Output the [X, Y] coordinate of the center of the cell containing the given text.  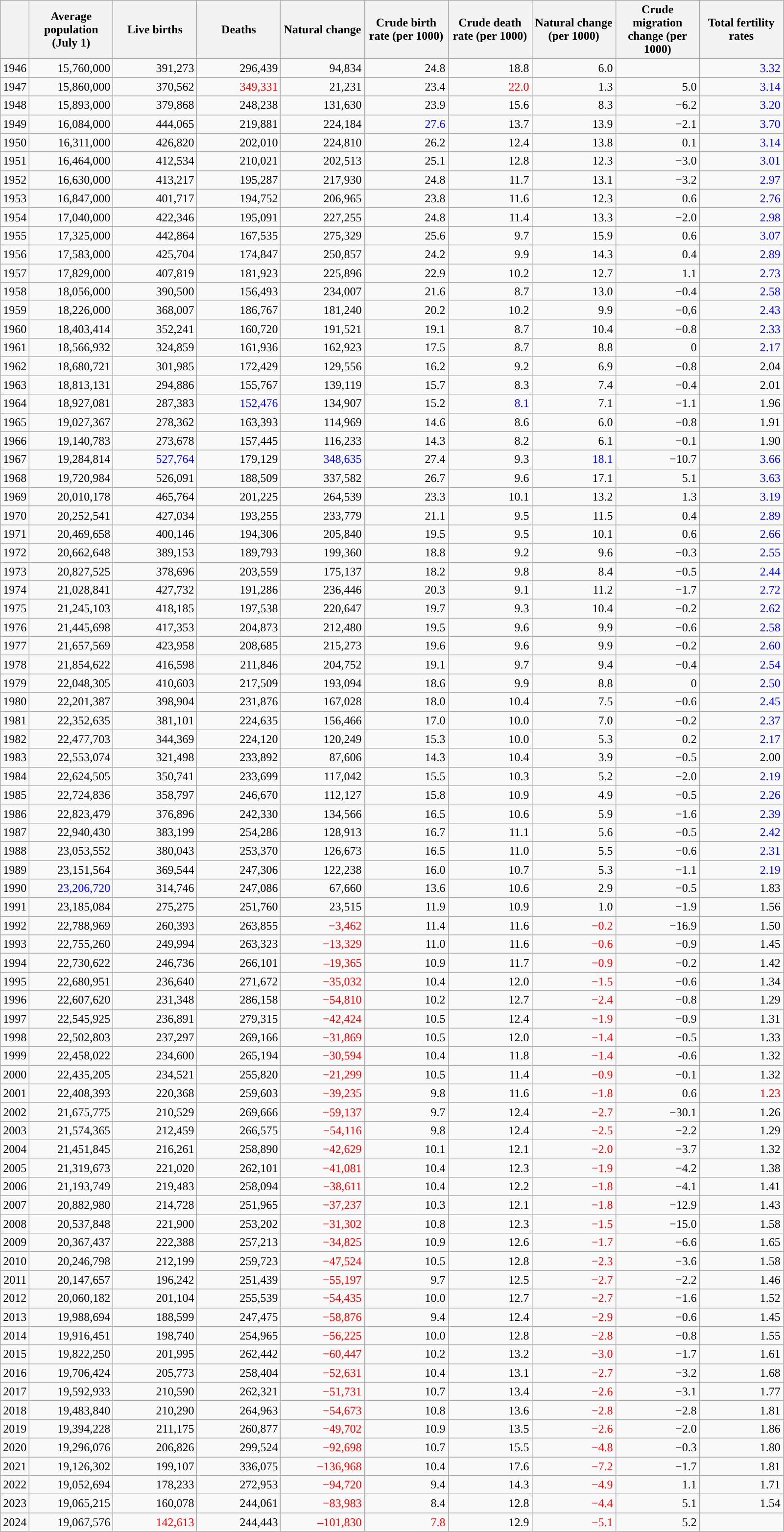
−51,731 [322, 1391]
413,217 [155, 180]
2.26 [741, 795]
1958 [15, 292]
20,147,657 [71, 1280]
22.9 [406, 273]
286,158 [239, 1000]
20,252,541 [71, 515]
418,185 [155, 609]
444,065 [155, 124]
1.77 [741, 1391]
5.5 [574, 851]
−4.4 [574, 1504]
14.6 [406, 422]
23.9 [406, 105]
2005 [15, 1168]
152,476 [239, 404]
−52,631 [322, 1373]
2.73 [741, 273]
1969 [15, 497]
6.9 [574, 366]
20,367,437 [71, 1243]
1974 [15, 590]
15.9 [574, 236]
350,741 [155, 776]
15.3 [406, 739]
188,599 [155, 1317]
2003 [15, 1130]
205,773 [155, 1373]
1970 [15, 515]
337,582 [322, 478]
336,075 [239, 1466]
196,242 [155, 1280]
391,273 [155, 68]
272,953 [239, 1485]
299,524 [239, 1447]
−54,810 [322, 1000]
22.0 [490, 87]
208,685 [239, 646]
−3.7 [657, 1149]
11.9 [406, 907]
22,201,387 [71, 702]
7.4 [574, 385]
1975 [15, 609]
20,662,648 [71, 552]
201,104 [155, 1298]
2.76 [741, 198]
17,829,000 [71, 273]
12.6 [490, 1243]
212,480 [322, 627]
1.23 [741, 1093]
1992 [15, 926]
412,534 [155, 161]
296,439 [239, 68]
17,583,000 [71, 254]
248,238 [239, 105]
16,847,000 [71, 198]
2.60 [741, 646]
17.5 [406, 348]
178,233 [155, 1485]
1.52 [741, 1298]
1.26 [741, 1112]
193,255 [239, 515]
26.7 [406, 478]
3.07 [741, 236]
17.0 [406, 720]
18,056,000 [71, 292]
7.5 [574, 702]
11.2 [574, 590]
3.63 [741, 478]
19,720,984 [71, 478]
1951 [15, 161]
18.2 [406, 572]
3.19 [741, 497]
224,184 [322, 124]
25.6 [406, 236]
−39,235 [322, 1093]
5.6 [574, 832]
1997 [15, 1019]
1.80 [741, 1447]
221,900 [155, 1224]
401,717 [155, 198]
1.55 [741, 1336]
20,537,848 [71, 1224]
−47,524 [322, 1261]
423,958 [155, 646]
191,286 [239, 590]
3.66 [741, 459]
262,442 [239, 1354]
214,728 [155, 1205]
407,819 [155, 273]
22,823,479 [71, 814]
22,048,305 [71, 683]
13.7 [490, 124]
20,060,182 [71, 1298]
1.61 [741, 1354]
11.5 [574, 515]
2.04 [741, 366]
−60,447 [322, 1354]
1993 [15, 944]
249,994 [155, 944]
1.71 [741, 1485]
266,575 [239, 1130]
22,730,622 [71, 963]
122,238 [322, 869]
225,896 [322, 273]
23,206,720 [71, 888]
2006 [15, 1187]
2002 [15, 1112]
2018 [15, 1410]
87,606 [322, 758]
139,119 [322, 385]
224,120 [239, 739]
7.1 [574, 404]
2.42 [741, 832]
19,140,783 [71, 441]
1984 [15, 776]
0.2 [657, 739]
258,404 [239, 1373]
22,435,205 [71, 1075]
259,723 [239, 1261]
1999 [15, 1056]
1985 [15, 795]
344,369 [155, 739]
21,445,698 [71, 627]
251,760 [239, 907]
21,193,749 [71, 1187]
1.65 [741, 1243]
27.4 [406, 459]
7.0 [574, 720]
2014 [15, 1336]
18.1 [574, 459]
220,368 [155, 1093]
2019 [15, 1429]
368,007 [155, 311]
210,529 [155, 1112]
1.42 [741, 963]
23,053,552 [71, 851]
275,275 [155, 907]
233,779 [322, 515]
2.37 [741, 720]
21,028,841 [71, 590]
422,346 [155, 217]
1977 [15, 646]
20,010,178 [71, 497]
4.9 [574, 795]
259,603 [239, 1093]
1.46 [741, 1280]
227,255 [322, 217]
13.0 [574, 292]
324,859 [155, 348]
22,788,969 [71, 926]
205,840 [322, 534]
−31,302 [322, 1224]
20.3 [406, 590]
−10.7 [657, 459]
219,483 [155, 1187]
17.1 [574, 478]
1983 [15, 758]
16.2 [406, 366]
19,592,933 [71, 1391]
255,539 [239, 1298]
262,321 [239, 1391]
18,813,131 [71, 385]
1.31 [741, 1019]
11.8 [490, 1056]
−3.6 [657, 1261]
400,146 [155, 534]
23.4 [406, 87]
23,515 [322, 907]
1987 [15, 832]
22,940,430 [71, 832]
15,893,000 [71, 105]
1991 [15, 907]
13.4 [490, 1391]
215,273 [322, 646]
2.55 [741, 552]
16,084,000 [71, 124]
254,286 [239, 832]
16,311,000 [71, 143]
194,752 [239, 198]
1.96 [741, 404]
301,985 [155, 366]
21,574,365 [71, 1130]
244,061 [239, 1504]
247,086 [239, 888]
1965 [15, 422]
383,199 [155, 832]
1979 [15, 683]
–19,365 [322, 963]
1972 [15, 552]
1949 [15, 124]
260,393 [155, 926]
1968 [15, 478]
23.8 [406, 198]
20,246,798 [71, 1261]
−12.9 [657, 1205]
398,904 [155, 702]
19,065,215 [71, 1504]
236,640 [155, 981]
−13,329 [322, 944]
2012 [15, 1298]
273,678 [155, 441]
−59,137 [322, 1112]
131,630 [322, 105]
17.6 [490, 1466]
2000 [15, 1075]
22,545,925 [71, 1019]
13.9 [574, 124]
19,706,424 [71, 1373]
13.3 [574, 217]
−2.3 [574, 1261]
1982 [15, 739]
349,331 [239, 87]
Natural change (per 1000) [574, 29]
1.68 [741, 1373]
16,630,000 [71, 180]
2009 [15, 1243]
Average population (July 1) [71, 29]
116,233 [322, 441]
20,469,658 [71, 534]
263,855 [239, 926]
−15.0 [657, 1224]
22,502,803 [71, 1037]
216,261 [155, 1149]
22,408,393 [71, 1093]
3.32 [741, 68]
1.54 [741, 1504]
15.6 [490, 105]
22,458,022 [71, 1056]
294,886 [155, 385]
19,916,451 [71, 1336]
258,890 [239, 1149]
21.6 [406, 292]
202,513 [322, 161]
1989 [15, 869]
−4.1 [657, 1187]
202,010 [239, 143]
−2.5 [574, 1130]
−38,611 [322, 1187]
2.01 [741, 385]
67,660 [322, 888]
201,225 [239, 497]
162,923 [322, 348]
348,635 [322, 459]
217,930 [322, 180]
265,194 [239, 1056]
527,764 [155, 459]
−4.8 [574, 1447]
201,995 [155, 1354]
1.34 [741, 981]
1946 [15, 68]
21,675,775 [71, 1112]
156,493 [239, 292]
15.8 [406, 795]
160,720 [239, 329]
26.2 [406, 143]
19,988,694 [71, 1317]
269,166 [239, 1037]
1953 [15, 198]
1990 [15, 888]
−55,197 [322, 1280]
21.1 [406, 515]
2.43 [741, 311]
1.83 [741, 888]
287,383 [155, 404]
129,556 [322, 366]
465,764 [155, 497]
−4.2 [657, 1168]
258,094 [239, 1187]
2.45 [741, 702]
247,475 [239, 1317]
−37,237 [322, 1205]
Live births [155, 29]
2008 [15, 1224]
1980 [15, 702]
378,696 [155, 572]
−30,594 [322, 1056]
18,680,721 [71, 366]
19,052,694 [71, 1485]
2.44 [741, 572]
24.2 [406, 254]
211,846 [239, 665]
114,969 [322, 422]
1954 [15, 217]
234,521 [155, 1075]
250,857 [322, 254]
−41,081 [322, 1168]
211,175 [155, 1429]
1961 [15, 348]
188,509 [239, 478]
1.90 [741, 441]
1962 [15, 366]
1956 [15, 254]
2.66 [741, 534]
210,590 [155, 1391]
155,767 [239, 385]
120,249 [322, 739]
271,672 [239, 981]
233,892 [239, 758]
16,464,000 [71, 161]
3.70 [741, 124]
8.6 [490, 422]
2.00 [741, 758]
352,241 [155, 329]
242,330 [239, 814]
5.9 [574, 814]
231,876 [239, 702]
369,544 [155, 869]
257,213 [239, 1243]
142,613 [155, 1522]
18,403,414 [71, 329]
199,360 [322, 552]
247,306 [239, 869]
25.1 [406, 161]
17,040,000 [71, 217]
269,666 [239, 1112]
11.1 [490, 832]
−7.2 [574, 1466]
379,868 [155, 105]
18,927,081 [71, 404]
134,907 [322, 404]
−16.9 [657, 926]
18,566,932 [71, 348]
264,963 [239, 1410]
21,231 [322, 87]
22,755,260 [71, 944]
21,854,622 [71, 665]
263,323 [239, 944]
1963 [15, 385]
1.41 [741, 1187]
255,820 [239, 1075]
206,965 [322, 198]
186,767 [239, 311]
1952 [15, 180]
Crude migration change (per 1000) [657, 29]
16.7 [406, 832]
416,598 [155, 665]
19,822,250 [71, 1354]
254,965 [239, 1336]
212,199 [155, 1261]
1955 [15, 236]
174,847 [239, 254]
19,296,076 [71, 1447]
2.72 [741, 590]
13.8 [574, 143]
321,498 [155, 758]
1971 [15, 534]
179,129 [239, 459]
167,535 [239, 236]
15.2 [406, 404]
160,078 [155, 1504]
204,752 [322, 665]
23,151,564 [71, 869]
−35,032 [322, 981]
−3.1 [657, 1391]
194,306 [239, 534]
1964 [15, 404]
410,603 [155, 683]
19.6 [406, 646]
−2.4 [574, 1000]
212,459 [155, 1130]
−42,629 [322, 1149]
126,673 [322, 851]
21,245,103 [71, 609]
253,202 [239, 1224]
2021 [15, 1466]
195,287 [239, 180]
2023 [15, 1504]
1967 [15, 459]
2.9 [574, 888]
20.2 [406, 311]
224,810 [322, 143]
1988 [15, 851]
197,538 [239, 609]
167,028 [322, 702]
181,923 [239, 273]
427,732 [155, 590]
16.0 [406, 869]
−54,673 [322, 1410]
−30.1 [657, 1112]
Natural change [322, 29]
1966 [15, 441]
23.3 [406, 497]
244,443 [239, 1522]
253,370 [239, 851]
2024 [15, 1522]
27.6 [406, 124]
246,670 [239, 795]
198,740 [155, 1336]
−34,825 [322, 1243]
1947 [15, 87]
13.5 [490, 1429]
2015 [15, 1354]
278,362 [155, 422]
2.97 [741, 180]
17,325,000 [71, 236]
2.33 [741, 329]
222,388 [155, 1243]
7.8 [406, 1522]
1959 [15, 311]
−56,225 [322, 1336]
Deaths [239, 29]
157,445 [239, 441]
203,559 [239, 572]
2022 [15, 1485]
6.1 [574, 441]
2.50 [741, 683]
161,936 [239, 348]
1973 [15, 572]
−136,968 [322, 1466]
−42,424 [322, 1019]
234,007 [322, 292]
−94,720 [322, 1485]
1.0 [574, 907]
2013 [15, 1317]
2.98 [741, 217]
1986 [15, 814]
1976 [15, 627]
Crude death rate (per 1000) [490, 29]
21,657,569 [71, 646]
20,882,980 [71, 1205]
18.6 [406, 683]
22,553,074 [71, 758]
2011 [15, 1280]
94,834 [322, 68]
219,881 [239, 124]
251,439 [239, 1280]
172,429 [239, 366]
−21,299 [322, 1075]
1.33 [741, 1037]
1998 [15, 1037]
156,466 [322, 720]
260,877 [239, 1429]
0.1 [657, 143]
15.7 [406, 385]
237,297 [155, 1037]
389,153 [155, 552]
210,021 [239, 161]
15,760,000 [71, 68]
234,600 [155, 1056]
1981 [15, 720]
134,566 [322, 814]
199,107 [155, 1466]
−58,876 [322, 1317]
2.62 [741, 609]
22,724,836 [71, 795]
224,635 [239, 720]
181,240 [322, 311]
9.1 [490, 590]
370,562 [155, 87]
3.01 [741, 161]
262,101 [239, 1168]
381,101 [155, 720]
233,699 [239, 776]
18.0 [406, 702]
19.7 [406, 609]
163,393 [239, 422]
−4.9 [574, 1485]
20,827,525 [71, 572]
−6.2 [657, 105]
427,034 [155, 515]
380,043 [155, 851]
22,680,951 [71, 981]
19,394,228 [71, 1429]
1995 [15, 981]
264,539 [322, 497]
275,329 [322, 236]
19,067,576 [71, 1522]
8.1 [490, 404]
2017 [15, 1391]
−83,983 [322, 1504]
1.38 [741, 1168]
112,127 [322, 795]
1978 [15, 665]
1996 [15, 1000]
22,607,620 [71, 1000]
15,860,000 [71, 87]
1948 [15, 105]
1.43 [741, 1205]
279,315 [239, 1019]
22,352,635 [71, 720]
19,284,814 [71, 459]
2007 [15, 1205]
210,290 [155, 1410]
18,226,000 [71, 311]
8.2 [490, 441]
−5.1 [574, 1522]
21,319,673 [71, 1168]
12.2 [490, 1187]
175,137 [322, 572]
5.0 [657, 87]
−2.1 [657, 124]
19,126,302 [71, 1466]
−6.6 [657, 1243]
358,797 [155, 795]
251,965 [239, 1205]
1957 [15, 273]
12.5 [490, 1280]
220,647 [322, 609]
−92,698 [322, 1447]
231,348 [155, 1000]
−3,462 [322, 926]
217,509 [239, 683]
–101,830 [322, 1522]
19,027,367 [71, 422]
23,185,084 [71, 907]
204,873 [239, 627]
376,896 [155, 814]
221,020 [155, 1168]
314,746 [155, 888]
246,736 [155, 963]
236,891 [155, 1019]
1.86 [741, 1429]
2.39 [741, 814]
2001 [15, 1093]
Total fertility rates [741, 29]
21,451,845 [71, 1149]
266,101 [239, 963]
2016 [15, 1373]
22,624,505 [71, 776]
1.50 [741, 926]
Crude birth rate (per 1000) [406, 29]
-0.6 [657, 1056]
12.9 [490, 1522]
2004 [15, 1149]
−54,116 [322, 1130]
193,094 [322, 683]
390,500 [155, 292]
2.54 [741, 665]
442,864 [155, 236]
1950 [15, 143]
425,704 [155, 254]
117,042 [322, 776]
2.31 [741, 851]
−54,435 [322, 1298]
19,483,840 [71, 1410]
2020 [15, 1447]
206,826 [155, 1447]
195,091 [239, 217]
1.56 [741, 907]
189,793 [239, 552]
−2.9 [574, 1317]
2010 [15, 1261]
−0,6 [657, 311]
526,091 [155, 478]
1960 [15, 329]
3.20 [741, 105]
−31,869 [322, 1037]
128,913 [322, 832]
22,477,703 [71, 739]
417,353 [155, 627]
426,820 [155, 143]
191,521 [322, 329]
236,446 [322, 590]
−49,702 [322, 1429]
1994 [15, 963]
1.91 [741, 422]
3.9 [574, 758]
